Determine the [X, Y] coordinate at the center of the cell enclosing the given text.  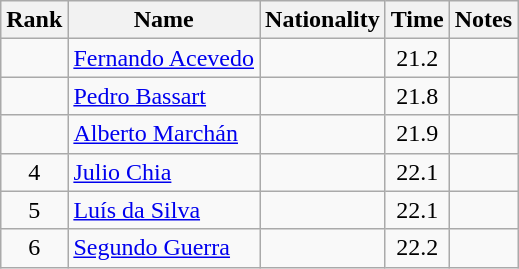
21.8 [417, 96]
Name [164, 20]
4 [34, 172]
21.2 [417, 58]
Julio Chia [164, 172]
22.2 [417, 248]
6 [34, 248]
Segundo Guerra [164, 248]
Nationality [323, 20]
Pedro Bassart [164, 96]
Luís da Silva [164, 210]
Notes [483, 20]
Alberto Marchán [164, 134]
Time [417, 20]
Fernando Acevedo [164, 58]
21.9 [417, 134]
Rank [34, 20]
5 [34, 210]
